Output the (X, Y) coordinate of the center of the cell containing the given text.  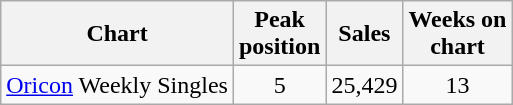
Chart (118, 34)
25,429 (364, 85)
Oricon Weekly Singles (118, 85)
Sales (364, 34)
13 (458, 85)
Weeks onchart (458, 34)
5 (279, 85)
Peakposition (279, 34)
